Search for the cell housing the specified text and yield its [x, y] center coordinate. 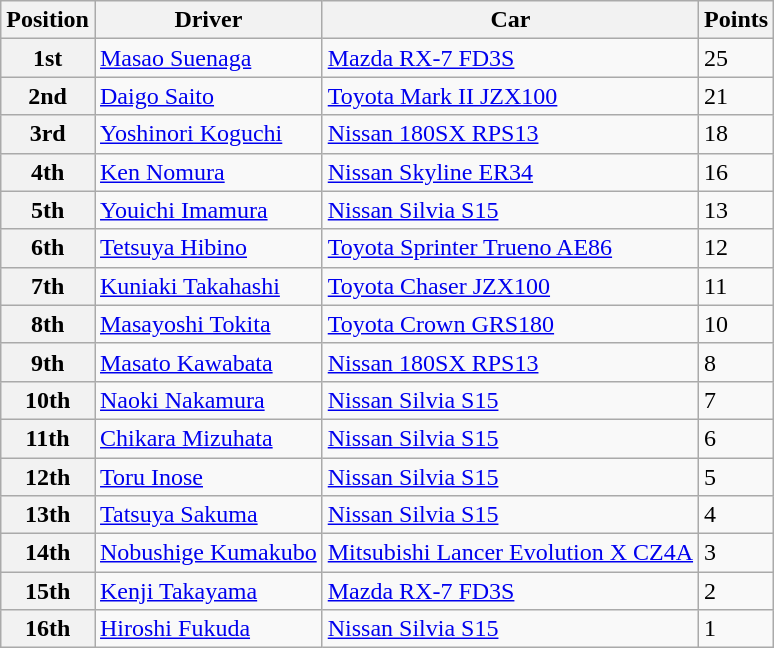
Car [510, 20]
Toyota Chaser JZX100 [510, 286]
4th [48, 172]
13 [736, 210]
Toyota Sprinter Trueno AE86 [510, 248]
12th [48, 477]
12 [736, 248]
21 [736, 96]
Masayoshi Tokita [208, 324]
Points [736, 20]
8th [48, 324]
Driver [208, 20]
14th [48, 553]
Kuniaki Takahashi [208, 286]
11th [48, 438]
10 [736, 324]
7 [736, 400]
Nobushige Kumakubo [208, 553]
Kenji Takayama [208, 591]
1st [48, 58]
3rd [48, 134]
18 [736, 134]
5th [48, 210]
5 [736, 477]
Toru Inose [208, 477]
7th [48, 286]
Nissan Skyline ER34 [510, 172]
1 [736, 629]
Hiroshi Fukuda [208, 629]
Chikara Mizuhata [208, 438]
Position [48, 20]
25 [736, 58]
4 [736, 515]
16 [736, 172]
2 [736, 591]
Ken Nomura [208, 172]
3 [736, 553]
Youichi Imamura [208, 210]
Tatsuya Sakuma [208, 515]
Mitsubishi Lancer Evolution X CZ4A [510, 553]
Masato Kawabata [208, 362]
15th [48, 591]
11 [736, 286]
6th [48, 248]
8 [736, 362]
Daigo Saito [208, 96]
Yoshinori Koguchi [208, 134]
Toyota Mark II JZX100 [510, 96]
Naoki Nakamura [208, 400]
6 [736, 438]
2nd [48, 96]
16th [48, 629]
Masao Suenaga [208, 58]
9th [48, 362]
Tetsuya Hibino [208, 248]
Toyota Crown GRS180 [510, 324]
10th [48, 400]
13th [48, 515]
